Capture the cell that displays the provided text and extract its [x, y] central coordinate. 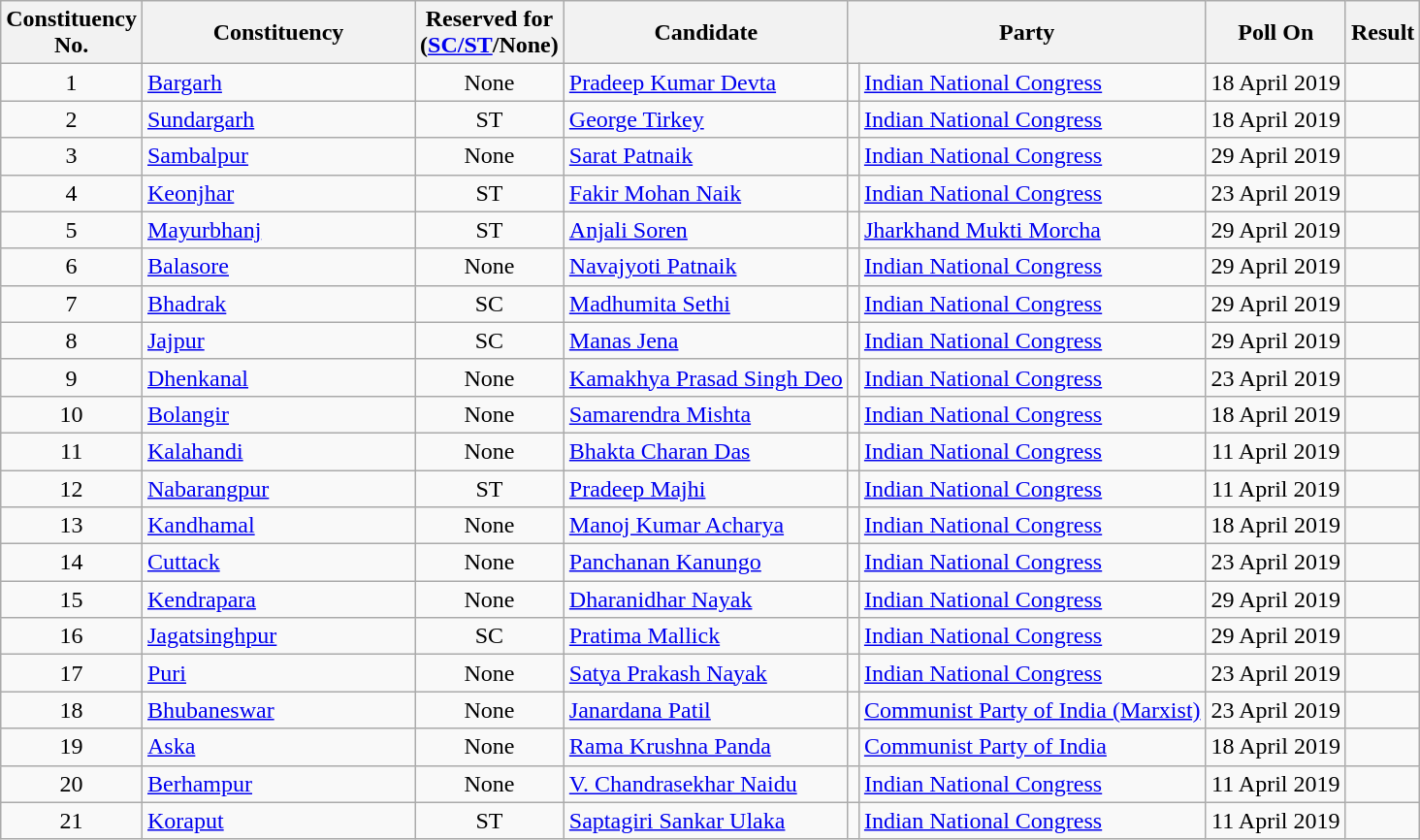
Sambalpur [277, 156]
Candidate [706, 33]
Nabarangpur [277, 488]
Pradeep Kumar Devta [706, 82]
Rama Krushna Panda [706, 747]
6 [72, 267]
1 [72, 82]
Constituency No. [72, 33]
Sundargarh [277, 119]
Bhubaneswar [277, 710]
Bhakta Charan Das [706, 451]
3 [72, 156]
Navajyoti Patnaik [706, 267]
Bhadrak [277, 304]
7 [72, 304]
5 [72, 230]
18 [72, 710]
Dharanidhar Nayak [706, 599]
11 [72, 451]
Reserved for(SC/ST/None) [490, 33]
Kendrapara [277, 599]
Janardana Patil [706, 710]
16 [72, 636]
Panchanan Kanungo [706, 563]
17 [72, 673]
12 [72, 488]
Satya Prakash Nayak [706, 673]
19 [72, 747]
Dhenkanal [277, 377]
Communist Party of India (Marxist) [1032, 710]
Pratima Mallick [706, 636]
15 [72, 599]
Result [1382, 33]
Jagatsinghpur [277, 636]
Berhampur [277, 784]
Kandhamal [277, 526]
Party [1026, 33]
Koraput [277, 821]
Fakir Mohan Naik [706, 193]
Jharkhand Mukti Morcha [1032, 230]
Manas Jena [706, 340]
Madhumita Sethi [706, 304]
Puri [277, 673]
V. Chandrasekhar Naidu [706, 784]
Kamakhya Prasad Singh Deo [706, 377]
13 [72, 526]
Pradeep Majhi [706, 488]
Cuttack [277, 563]
14 [72, 563]
Jajpur [277, 340]
Kalahandi [277, 451]
Balasore [277, 267]
8 [72, 340]
21 [72, 821]
20 [72, 784]
9 [72, 377]
Aska [277, 747]
Mayurbhanj [277, 230]
4 [72, 193]
10 [72, 414]
Bolangir [277, 414]
Poll On [1275, 33]
Sarat Patnaik [706, 156]
Samarendra Mishta [706, 414]
Constituency [277, 33]
Anjali Soren [706, 230]
Bargarh [277, 82]
Communist Party of India [1032, 747]
Manoj Kumar Acharya [706, 526]
Keonjhar [277, 193]
Saptagiri Sankar Ulaka [706, 821]
George Tirkey [706, 119]
2 [72, 119]
